Capture the cell that displays the provided text and extract its (X, Y) central coordinate. 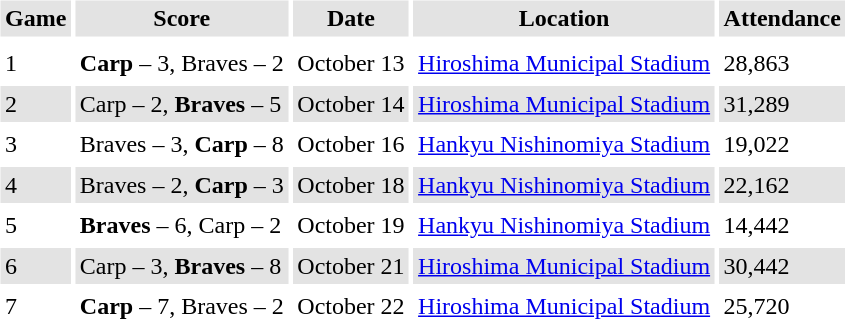
Score (182, 18)
Attendance (782, 18)
Game (35, 18)
14,442 (782, 226)
October 13 (351, 64)
28,863 (782, 64)
October 19 (351, 226)
2 (35, 104)
1 (35, 64)
Braves – 2, Carp – 3 (182, 185)
October 14 (351, 104)
4 (35, 185)
Braves – 3, Carp – 8 (182, 144)
Location (564, 18)
31,289 (782, 104)
Braves – 6, Carp – 2 (182, 226)
Carp – 2, Braves – 5 (182, 104)
30,442 (782, 266)
Date (351, 18)
6 (35, 266)
5 (35, 226)
October 16 (351, 144)
22,162 (782, 185)
Carp – 3, Braves – 2 (182, 64)
October 21 (351, 266)
3 (35, 144)
19,022 (782, 144)
October 18 (351, 185)
Carp – 3, Braves – 8 (182, 266)
